Capture the cell that displays the provided text and extract its (X, Y) central coordinate. 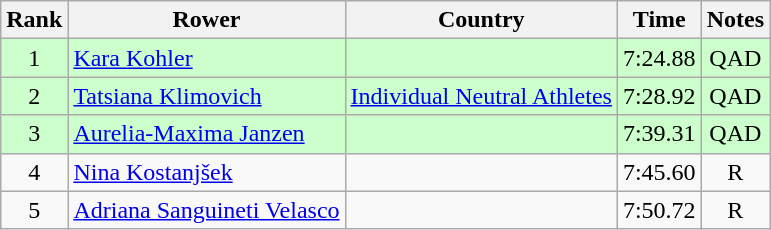
Rower (206, 20)
1 (34, 58)
3 (34, 134)
4 (34, 172)
7:28.92 (659, 96)
2 (34, 96)
7:50.72 (659, 210)
Notes (735, 20)
Aurelia-Maxima Janzen (206, 134)
Rank (34, 20)
Time (659, 20)
Country (481, 20)
Individual Neutral Athletes (481, 96)
Adriana Sanguineti Velasco (206, 210)
7:45.60 (659, 172)
Tatsiana Klimovich (206, 96)
5 (34, 210)
Nina Kostanjšek (206, 172)
Kara Kohler (206, 58)
7:24.88 (659, 58)
7:39.31 (659, 134)
